Determine the (x, y) coordinate at the center of the cell enclosing the given text.  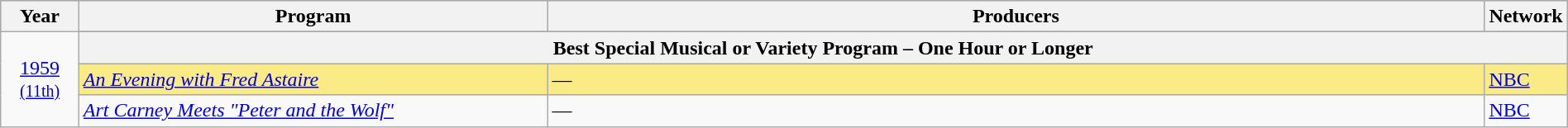
Best Special Musical or Variety Program – One Hour or Longer (823, 48)
Producers (1016, 17)
Program (313, 17)
Art Carney Meets "Peter and the Wolf" (313, 111)
Year (40, 17)
An Evening with Fred Astaire (313, 79)
Network (1526, 17)
1959(11th) (40, 79)
